Search for the cell housing the specified text and yield its [x, y] center coordinate. 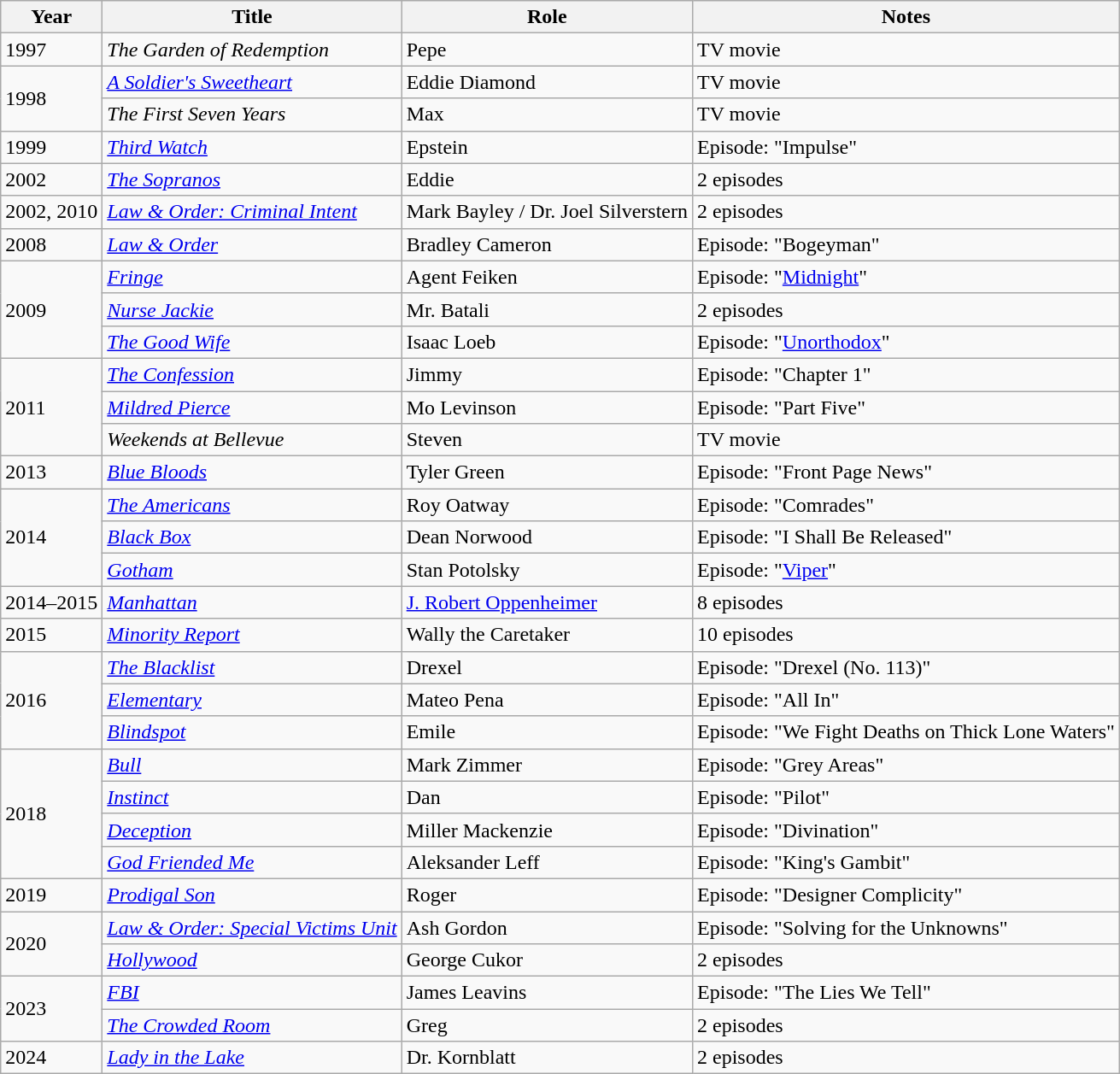
Manhattan [252, 602]
Episode: "Drexel (No. 113)" [906, 667]
Episode: "Viper" [906, 570]
Mo Levinson [547, 408]
Episode: "Grey Areas" [906, 765]
1998 [51, 98]
Minority Report [252, 635]
Nurse Jackie [252, 309]
Hollywood [252, 960]
Greg [547, 1025]
Episode: "Impulse" [906, 147]
Episode: "Front Page News" [906, 472]
Fringe [252, 277]
Title [252, 17]
Emile [547, 732]
Stan Potolsky [547, 570]
Episode: "I Shall Be Released" [906, 537]
Episode: "Midnight" [906, 277]
Roger [547, 895]
2015 [51, 635]
Mark Bayley / Dr. Joel Silverstern [547, 212]
The Crowded Room [252, 1025]
Roy Oatway [547, 505]
Episode: "Part Five" [906, 408]
Episode: "King's Gambit" [906, 862]
Third Watch [252, 147]
Law & Order: Criminal Intent [252, 212]
The Sopranos [252, 179]
Bull [252, 765]
Black Box [252, 537]
Episode: "The Lies We Tell" [906, 993]
2019 [51, 895]
Drexel [547, 667]
Episode: "Designer Complicity" [906, 895]
Episode: "Chapter 1" [906, 374]
Pepe [547, 50]
Law & Order [252, 244]
10 episodes [906, 635]
J. Robert Oppenheimer [547, 602]
2002, 2010 [51, 212]
Ash Gordon [547, 927]
2014 [51, 537]
Bradley Cameron [547, 244]
2014–2015 [51, 602]
The Americans [252, 505]
Episode: "Comrades" [906, 505]
2009 [51, 309]
The First Seven Years [252, 114]
Role [547, 17]
Prodigal Son [252, 895]
Episode: "Unorthodox" [906, 342]
Weekends at Bellevue [252, 440]
Max [547, 114]
1997 [51, 50]
Episode: "Pilot" [906, 797]
Mildred Pierce [252, 408]
Epstein [547, 147]
George Cukor [547, 960]
Jimmy [547, 374]
The Garden of Redemption [252, 50]
Blue Bloods [252, 472]
The Blacklist [252, 667]
The Confession [252, 374]
2011 [51, 407]
Blindspot [252, 732]
Aleksander Leff [547, 862]
2024 [51, 1058]
Episode: "We Fight Deaths on Thick Lone Waters" [906, 732]
Agent Feiken [547, 277]
Gotham [252, 570]
A Soldier's Sweetheart [252, 82]
Tyler Green [547, 472]
Eddie Diamond [547, 82]
2002 [51, 179]
Mr. Batali [547, 309]
2008 [51, 244]
Mateo Pena [547, 700]
James Leavins [547, 993]
2023 [51, 1009]
Dean Norwood [547, 537]
Eddie [547, 179]
FBI [252, 993]
1999 [51, 147]
Instinct [252, 797]
Episode: "All In" [906, 700]
Episode: "Bogeyman" [906, 244]
8 episodes [906, 602]
Year [51, 17]
2016 [51, 700]
Steven [547, 440]
Elementary [252, 700]
Mark Zimmer [547, 765]
Miller Mackenzie [547, 830]
Episode: "Solving for the Unknowns" [906, 927]
2020 [51, 943]
Isaac Loeb [547, 342]
Deception [252, 830]
2018 [51, 813]
Dr. Kornblatt [547, 1058]
Episode: "Divination" [906, 830]
Lady in the Lake [252, 1058]
Dan [547, 797]
God Friended Me [252, 862]
2013 [51, 472]
The Good Wife [252, 342]
Wally the Caretaker [547, 635]
Law & Order: Special Victims Unit [252, 927]
Notes [906, 17]
